Extract the [X, Y] coordinate from the center of the cell holding the provided text.  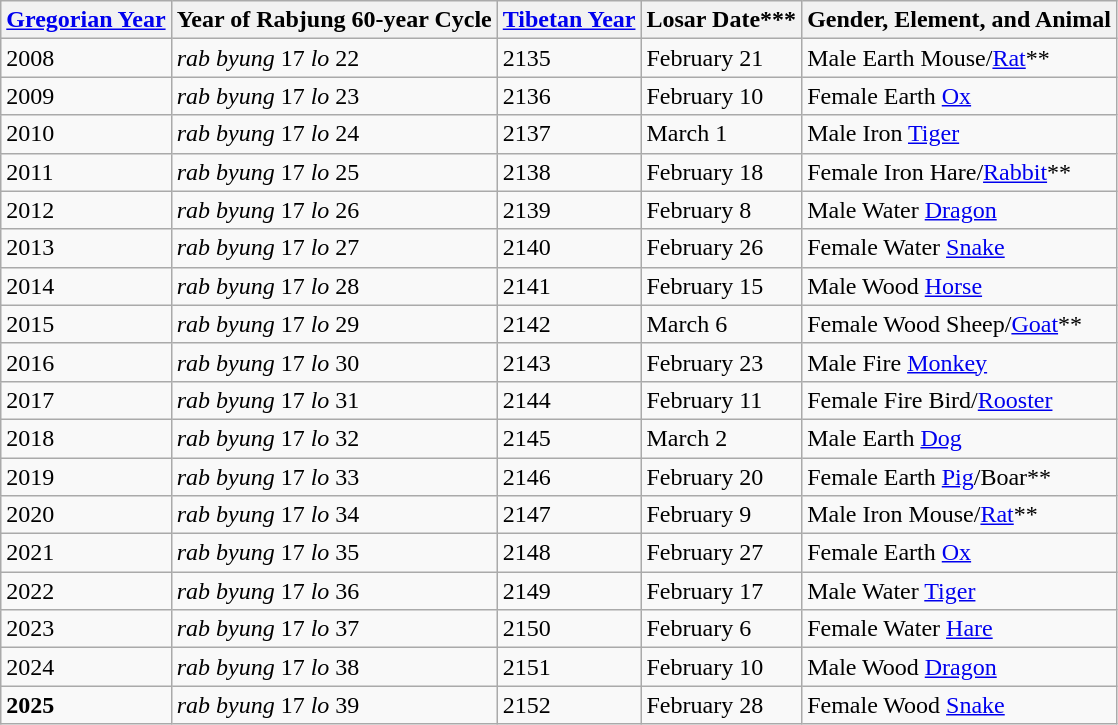
February 6 [722, 629]
2013 [86, 248]
February 11 [722, 400]
2146 [569, 477]
2024 [86, 667]
rab byung 17 lo 30 [334, 362]
Female Water Snake [960, 248]
2023 [86, 629]
rab byung 17 lo 35 [334, 553]
rab byung 17 lo 24 [334, 134]
February 18 [722, 172]
Male Wood Dragon [960, 667]
February 17 [722, 591]
Male Fire Monkey [960, 362]
2148 [569, 553]
rab byung 17 lo 33 [334, 477]
2019 [86, 477]
February 27 [722, 553]
2018 [86, 438]
Male Wood Horse [960, 286]
2144 [569, 400]
February 23 [722, 362]
2149 [569, 591]
February 8 [722, 210]
March 6 [722, 324]
2135 [569, 58]
rab byung 17 lo 29 [334, 324]
2012 [86, 210]
2020 [86, 515]
2147 [569, 515]
February 21 [722, 58]
2143 [569, 362]
March 1 [722, 134]
March 2 [722, 438]
February 26 [722, 248]
2150 [569, 629]
2139 [569, 210]
2011 [86, 172]
2140 [569, 248]
rab byung 17 lo 38 [334, 667]
Year of Rabjung 60-year Cycle [334, 20]
2008 [86, 58]
rab byung 17 lo 37 [334, 629]
2021 [86, 553]
rab byung 17 lo 25 [334, 172]
rab byung 17 lo 22 [334, 58]
Losar Date*** [722, 20]
February 15 [722, 286]
rab byung 17 lo 31 [334, 400]
2137 [569, 134]
rab byung 17 lo 23 [334, 96]
Male Iron Mouse/Rat** [960, 515]
2151 [569, 667]
Male Iron Tiger [960, 134]
Female Wood Sheep/Goat** [960, 324]
2138 [569, 172]
2009 [86, 96]
2016 [86, 362]
February 20 [722, 477]
rab byung 17 lo 32 [334, 438]
Female Earth Pig/Boar** [960, 477]
Female Iron Hare/Rabbit** [960, 172]
2145 [569, 438]
2014 [86, 286]
rab byung 17 lo 39 [334, 705]
rab byung 17 lo 36 [334, 591]
Gregorian Year [86, 20]
Male Water Dragon [960, 210]
Female Wood Snake [960, 705]
Female Fire Bird/Rooster [960, 400]
2152 [569, 705]
2017 [86, 400]
2022 [86, 591]
Gender, Element, and Animal [960, 20]
2025 [86, 705]
rab byung 17 lo 34 [334, 515]
rab byung 17 lo 28 [334, 286]
February 28 [722, 705]
Male Earth Mouse/Rat** [960, 58]
rab byung 17 lo 27 [334, 248]
Male Earth Dog [960, 438]
2136 [569, 96]
2015 [86, 324]
2141 [569, 286]
Female Water Hare [960, 629]
rab byung 17 lo 26 [334, 210]
February 9 [722, 515]
Tibetan Year [569, 20]
2010 [86, 134]
Male Water Tiger [960, 591]
2142 [569, 324]
